Provide the (X, Y) coordinate of the cell's center where the given text is located.  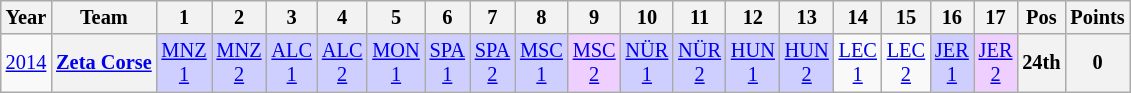
0 (1098, 63)
16 (952, 17)
NÜR1 (648, 63)
4 (342, 17)
Pos (1041, 17)
6 (448, 17)
JER1 (952, 63)
NÜR2 (700, 63)
Zeta Corse (104, 63)
HUN1 (753, 63)
11 (700, 17)
5 (396, 17)
JER2 (996, 63)
2 (240, 17)
2014 (26, 63)
ALC1 (292, 63)
12 (753, 17)
9 (594, 17)
13 (807, 17)
15 (906, 17)
MON1 (396, 63)
3 (292, 17)
MNZ2 (240, 63)
24th (1041, 63)
HUN2 (807, 63)
8 (542, 17)
SPA2 (492, 63)
MSC2 (594, 63)
SPA1 (448, 63)
LEC2 (906, 63)
10 (648, 17)
Team (104, 17)
MNZ1 (184, 63)
MSC1 (542, 63)
Year (26, 17)
14 (858, 17)
LEC1 (858, 63)
1 (184, 17)
ALC2 (342, 63)
7 (492, 17)
Points (1098, 17)
17 (996, 17)
